Identify which cell holds the provided text, then report its [x, y] central coordinate. 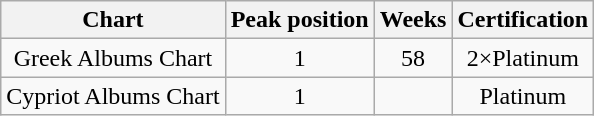
Peak position [300, 20]
Chart [113, 20]
Platinum [523, 96]
Cypriot Albums Chart [113, 96]
Certification [523, 20]
2×Platinum [523, 58]
58 [413, 58]
Greek Albums Chart [113, 58]
Weeks [413, 20]
